Locate the cell with the specified text and output its [x, y] center coordinate. 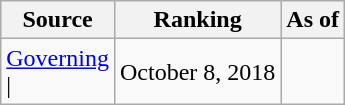
Governing| [58, 72]
As of [313, 20]
Source [58, 20]
Ranking [197, 20]
October 8, 2018 [197, 72]
